Determine the [X, Y] coordinate at the center of the cell enclosing the given text.  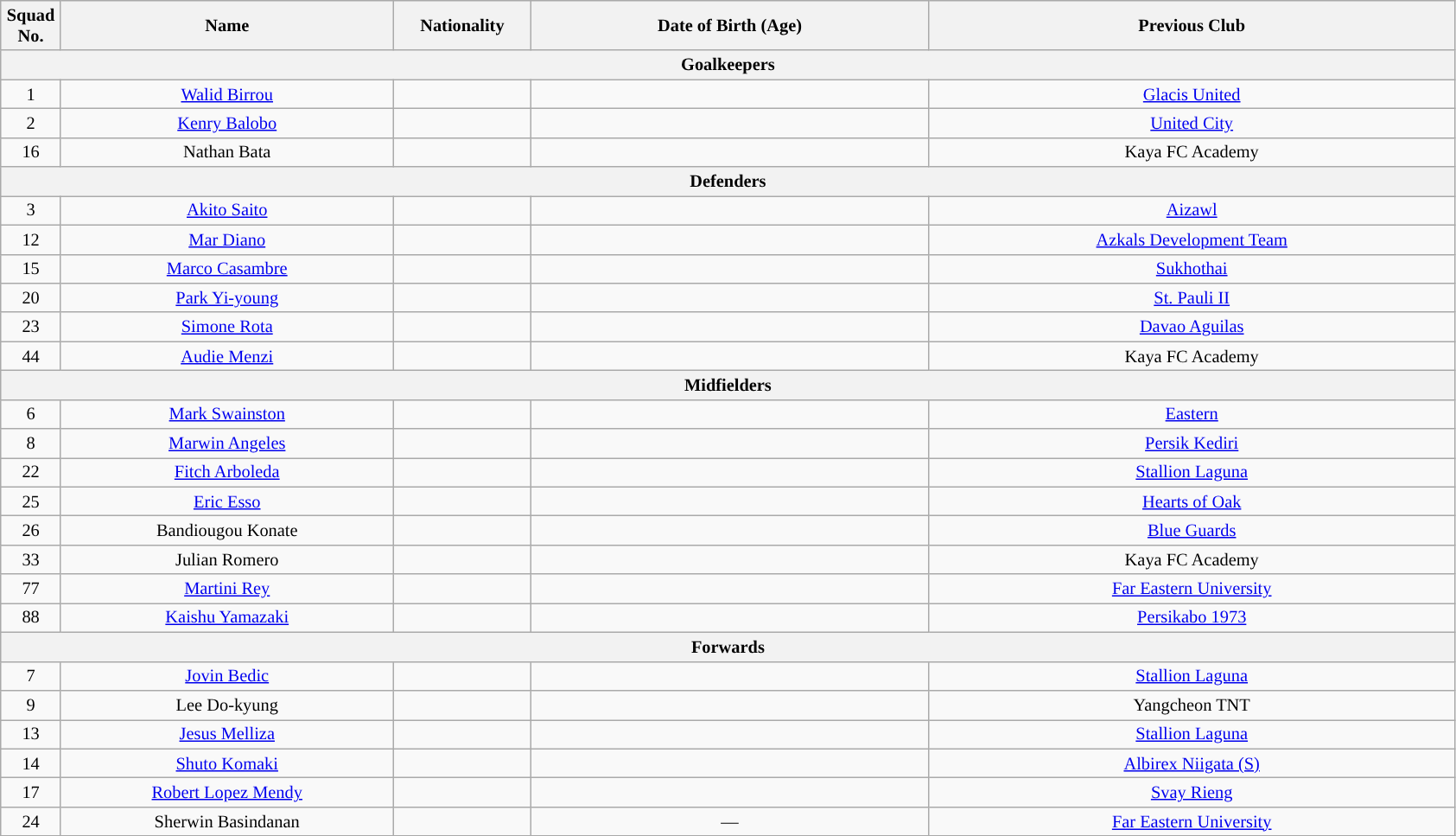
3 [31, 210]
23 [31, 327]
Defenders [728, 182]
Blue Guards [1192, 530]
9 [31, 705]
Nathan Bata [226, 152]
Previous Club [1192, 25]
Eric Esso [226, 501]
Azkals Development Team [1192, 239]
Bandiougou Konate [226, 530]
Jesus Melliza [226, 734]
Mark Swainston [226, 414]
Persikabo 1973 [1192, 617]
Audie Menzi [226, 356]
Robert Lopez Mendy [226, 792]
24 [31, 821]
Svay Rieng [1192, 792]
Yangcheon TNT [1192, 705]
Glacis United [1192, 94]
1 [31, 94]
Davao Aguilas [1192, 327]
Goalkeepers [728, 65]
25 [31, 501]
Martini Rey [226, 589]
Jovin Bedic [226, 676]
Sukhothai [1192, 269]
Walid Birrou [226, 94]
— [730, 821]
15 [31, 269]
Hearts of Oak [1192, 501]
Eastern [1192, 414]
Forwards [728, 647]
12 [31, 239]
Name [226, 25]
Persik Kediri [1192, 444]
St. Pauli II [1192, 297]
16 [31, 152]
2 [31, 123]
Sherwin Basindanan [226, 821]
Fitch Arboleda [226, 472]
17 [31, 792]
Simone Rota [226, 327]
United City [1192, 123]
Park Yi-young [226, 297]
8 [31, 444]
13 [31, 734]
Midfielders [728, 385]
20 [31, 297]
6 [31, 414]
88 [31, 617]
22 [31, 472]
Shuto Komaki [226, 763]
Kenry Balobo [226, 123]
Marco Casambre [226, 269]
33 [31, 559]
Marwin Angeles [226, 444]
Albirex Niigata (S) [1192, 763]
Lee Do-kyung [226, 705]
Squad No. [31, 25]
Date of Birth (Age) [730, 25]
7 [31, 676]
14 [31, 763]
Kaishu Yamazaki [226, 617]
Akito Saito [226, 210]
77 [31, 589]
Mar Diano [226, 239]
Nationality [462, 25]
Aizawl [1192, 210]
44 [31, 356]
26 [31, 530]
Julian Romero [226, 559]
